From the cell containing the given text, extract its center point as [X, Y] coordinate. 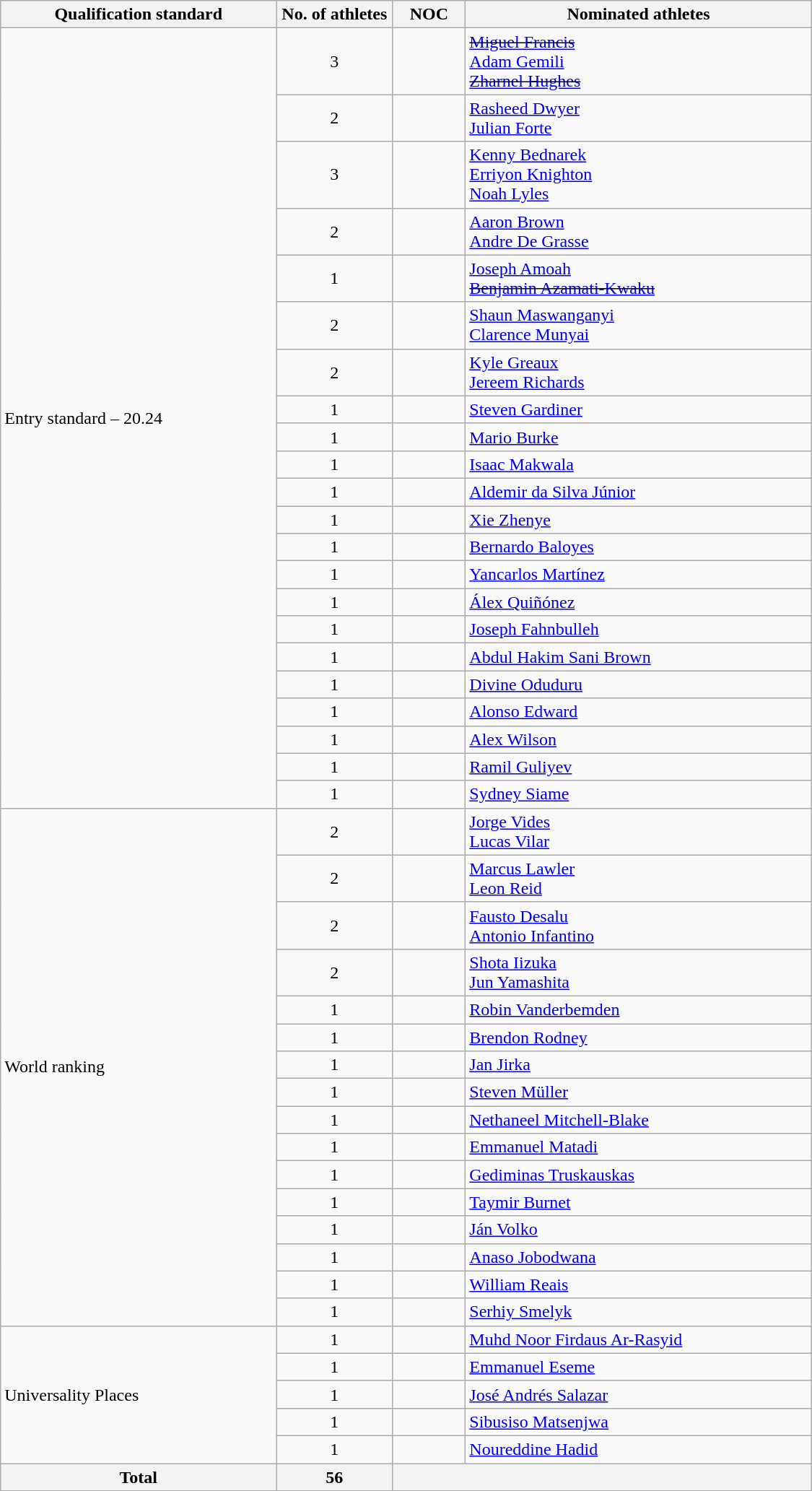
No. of athletes [335, 14]
Nethaneel Mitchell-Blake [638, 1120]
Miguel FrancisAdam GemiliZharnel Hughes [638, 61]
Shota IizukaJun Yamashita [638, 972]
Noureddine Hadid [638, 1449]
Anaso Jobodwana [638, 1257]
Aldemir da Silva Júnior [638, 492]
Jan Jirka [638, 1065]
Steven Gardiner [638, 409]
Universality Places [139, 1394]
Ján Volko [638, 1230]
Aaron BrownAndre De Grasse [638, 231]
Sydney Siame [638, 794]
Sibusiso Matsenjwa [638, 1422]
Mario Burke [638, 437]
Rasheed DwyerJulian Forte [638, 118]
Joseph Fahnbulleh [638, 630]
Nominated athletes [638, 14]
Emmanuel Matadi [638, 1147]
Emmanuel Eseme [638, 1367]
Robin Vanderbemden [638, 1009]
World ranking [139, 1067]
Gediminas Truskauskas [638, 1175]
Muhd Noor Firdaus Ar-Rasyid [638, 1339]
José Andrés Salazar [638, 1394]
Marcus LawlerLeon Reid [638, 878]
Bernardo Baloyes [638, 547]
56 [335, 1477]
Álex Quiñónez [638, 602]
Divine Oduduru [638, 684]
Ramil Guliyev [638, 767]
Steven Müller [638, 1092]
Joseph AmoahBenjamin Azamati-Kwaku [638, 279]
Fausto DesaluAntonio Infantino [638, 926]
Taymir Burnet [638, 1202]
NOC [429, 14]
Alonso Edward [638, 712]
Isaac Makwala [638, 464]
Yancarlos Martínez [638, 575]
Xie Zhenye [638, 519]
Kenny BednarekErriyon KnightonNoah Lyles [638, 175]
Total [139, 1477]
Qualification standard [139, 14]
Jorge VidesLucas Vilar [638, 832]
Entry standard – 20.24 [139, 418]
Brendon Rodney [638, 1038]
William Reais [638, 1284]
Alex Wilson [638, 739]
Abdul Hakim Sani Brown [638, 657]
Kyle GreauxJereem Richards [638, 373]
Shaun MaswanganyiClarence Munyai [638, 325]
Serhiy Smelyk [638, 1312]
